Return [X, Y] of the center of cell containing provided text 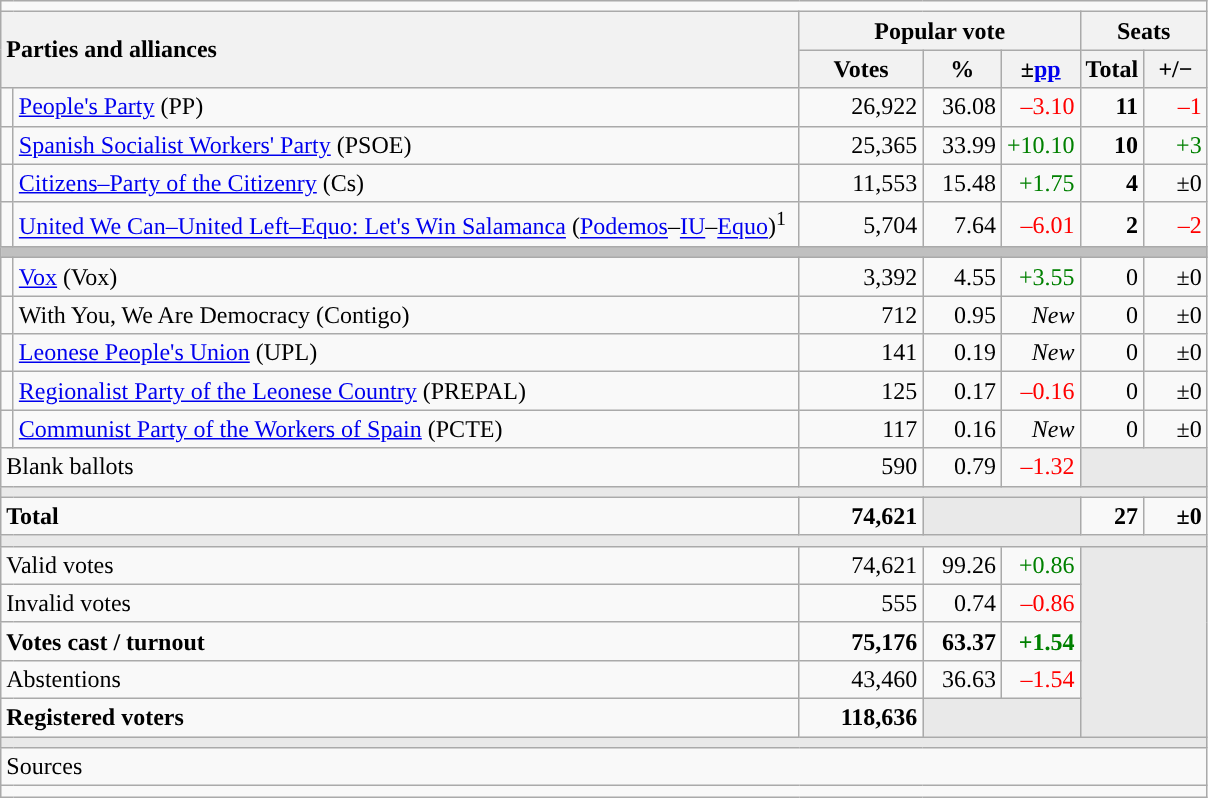
±pp [1040, 69]
0.95 [962, 315]
0.16 [962, 429]
Vox (Vox) [406, 277]
125 [861, 391]
7.64 [962, 224]
10 [1112, 145]
11 [1112, 107]
–0.86 [1040, 603]
Spanish Socialist Workers' Party (PSOE) [406, 145]
+/− [1176, 69]
Communist Party of the Workers of Spain (PCTE) [406, 429]
Valid votes [400, 565]
United We Can–United Left–Equo: Let's Win Salamanca (Podemos–IU–Equo)1 [406, 224]
25,365 [861, 145]
590 [861, 467]
–1 [1176, 107]
–1.32 [1040, 467]
–0.16 [1040, 391]
99.26 [962, 565]
712 [861, 315]
117 [861, 429]
5,704 [861, 224]
–2 [1176, 224]
With You, We Are Democracy (Contigo) [406, 315]
63.37 [962, 641]
75,176 [861, 641]
43,460 [861, 679]
141 [861, 353]
0.74 [962, 603]
Parties and alliances [400, 50]
+10.10 [1040, 145]
+3.55 [1040, 277]
0.19 [962, 353]
Invalid votes [400, 603]
People's Party (PP) [406, 107]
Leonese People's Union (UPL) [406, 353]
11,553 [861, 183]
555 [861, 603]
36.63 [962, 679]
Popular vote [940, 31]
Abstentions [400, 679]
Citizens–Party of the Citizenry (Cs) [406, 183]
15.48 [962, 183]
% [962, 69]
36.08 [962, 107]
0.17 [962, 391]
Blank ballots [400, 467]
3,392 [861, 277]
Seats [1144, 31]
33.99 [962, 145]
2 [1112, 224]
+1.54 [1040, 641]
–3.10 [1040, 107]
Regionalist Party of the Leonese Country (PREPAL) [406, 391]
Votes [861, 69]
+3 [1176, 145]
+0.86 [1040, 565]
+1.75 [1040, 183]
–6.01 [1040, 224]
Votes cast / turnout [400, 641]
4 [1112, 183]
26,922 [861, 107]
0.79 [962, 467]
–1.54 [1040, 679]
4.55 [962, 277]
Registered voters [400, 718]
118,636 [861, 718]
Sources [604, 767]
27 [1112, 516]
